Return (X, Y) of the center of cell containing provided text 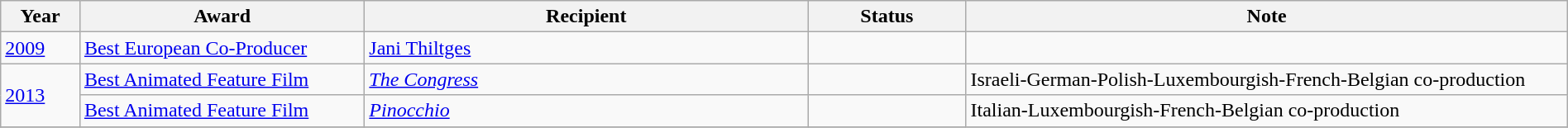
The Congress (586, 79)
2009 (41, 48)
Best European Co-Producer (222, 48)
Pinocchio (586, 111)
Note (1267, 17)
Award (222, 17)
Status (887, 17)
Recipient (586, 17)
Year (41, 17)
Italian-Luxembourgish-French-Belgian co-production (1267, 111)
2013 (41, 95)
Jani Thiltges (586, 48)
Israeli-German-Polish-Luxembourgish-French-Belgian co-production (1267, 79)
